Return (x, y) of the center of cell containing provided text 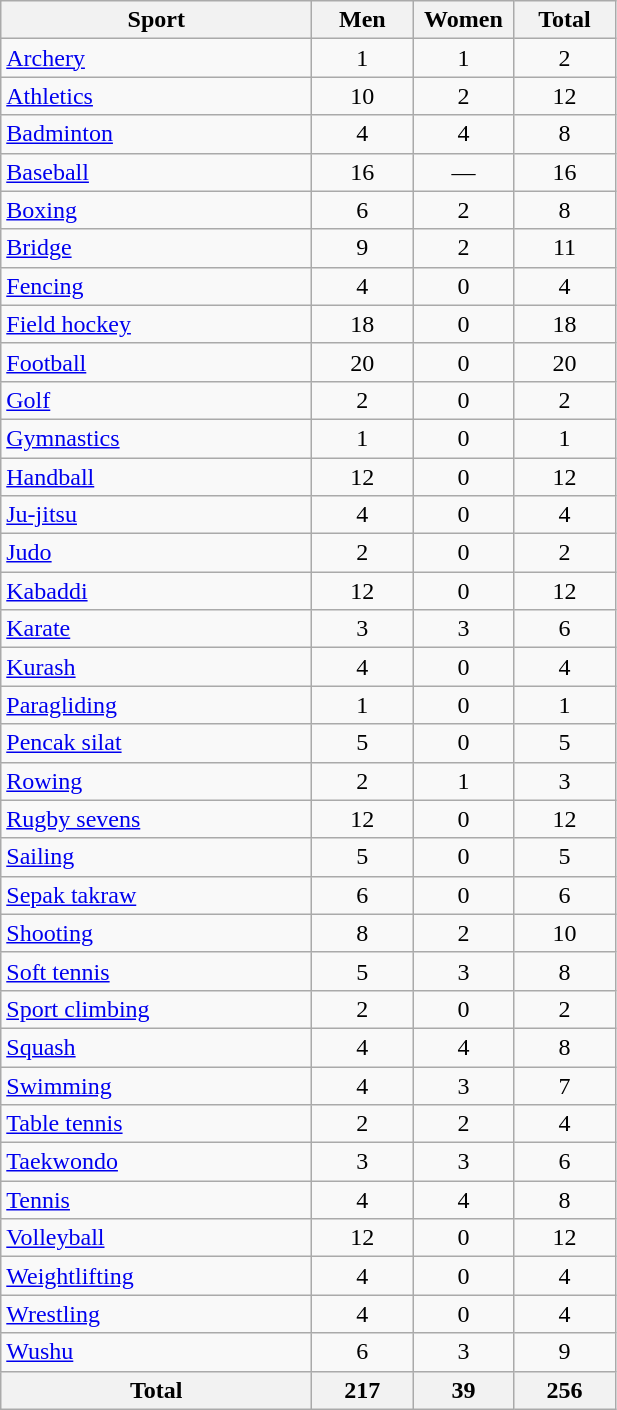
Sailing (156, 857)
Golf (156, 400)
Men (362, 20)
— (464, 172)
Squash (156, 1047)
Judo (156, 553)
Pencak silat (156, 743)
Women (464, 20)
Wushu (156, 1352)
Field hockey (156, 324)
Boxing (156, 210)
7 (564, 1085)
39 (464, 1390)
Baseball (156, 172)
Sport climbing (156, 1009)
256 (564, 1390)
Sport (156, 20)
Swimming (156, 1085)
Kabaddi (156, 591)
Table tennis (156, 1124)
Karate (156, 629)
Tennis (156, 1200)
Weightlifting (156, 1276)
Shooting (156, 933)
Taekwondo (156, 1162)
Gymnastics (156, 438)
Fencing (156, 286)
Wrestling (156, 1314)
Football (156, 362)
Handball (156, 477)
Volleyball (156, 1238)
Archery (156, 58)
Rugby sevens (156, 819)
Badminton (156, 134)
Soft tennis (156, 971)
Rowing (156, 781)
Ju-jitsu (156, 515)
Kurash (156, 667)
Sepak takraw (156, 895)
Bridge (156, 248)
11 (564, 248)
Athletics (156, 96)
Paragliding (156, 705)
217 (362, 1390)
